Identify which cell holds the provided text, then report its [X, Y] central coordinate. 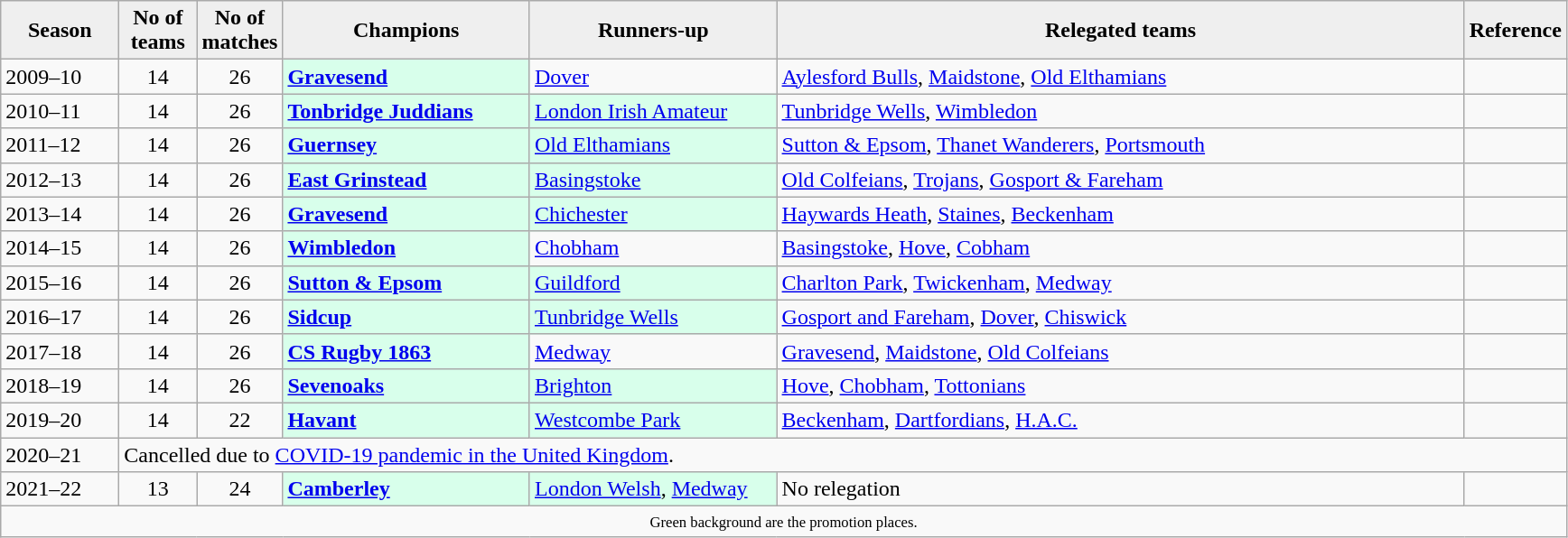
Season [60, 31]
22 [240, 420]
2018–19 [60, 385]
No relegation [1120, 489]
Westcombe Park [653, 420]
Green background are the promotion places. [784, 522]
13 [158, 489]
2019–20 [60, 420]
2009–10 [60, 77]
Haywards Heath, Staines, Beckenham [1120, 214]
2017–18 [60, 351]
Sutton & Epsom, Thanet Wanderers, Portsmouth [1120, 145]
Old Elthamians [653, 145]
2014–15 [60, 248]
No of teams [158, 31]
Sutton & Epsom [406, 283]
East Grinstead [406, 180]
Tonbridge Juddians [406, 111]
Charlton Park, Twickenham, Medway [1120, 283]
2015–16 [60, 283]
Brighton [653, 385]
Reference [1516, 31]
Beckenham, Dartfordians, H.A.C. [1120, 420]
2010–11 [60, 111]
2013–14 [60, 214]
Wimbledon [406, 248]
Guernsey [406, 145]
Medway [653, 351]
Camberley [406, 489]
CS Rugby 1863 [406, 351]
Dover [653, 77]
2012–13 [60, 180]
Basingstoke, Hove, Cobham [1120, 248]
2011–12 [60, 145]
Relegated teams [1120, 31]
No of matches [240, 31]
London Welsh, Medway [653, 489]
Basingstoke [653, 180]
Chichester [653, 214]
Runners-up [653, 31]
Tunbridge Wells, Wimbledon [1120, 111]
Gravesend, Maidstone, Old Colfeians [1120, 351]
Aylesford Bulls, Maidstone, Old Elthamians [1120, 77]
Guildford [653, 283]
Tunbridge Wells [653, 317]
Chobham [653, 248]
2016–17 [60, 317]
2021–22 [60, 489]
Sidcup [406, 317]
24 [240, 489]
Old Colfeians, Trojans, Gosport & Fareham [1120, 180]
Cancelled due to COVID-19 pandemic in the United Kingdom. [844, 454]
Sevenoaks [406, 385]
Champions [406, 31]
Hove, Chobham, Tottonians [1120, 385]
2020–21 [60, 454]
Gosport and Fareham, Dover, Chiswick [1120, 317]
London Irish Amateur [653, 111]
Havant [406, 420]
